Extract the (x, y) coordinate from the center of the cell holding the provided text.  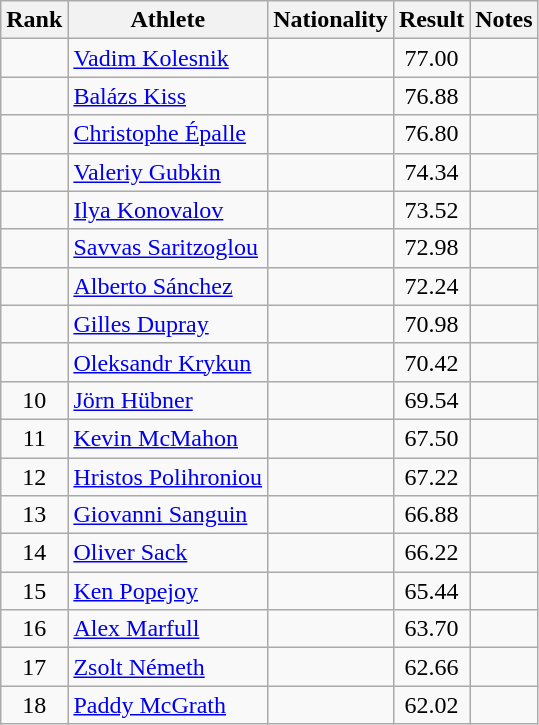
Savvas Saritzoglou (168, 248)
69.54 (431, 400)
Kevin McMahon (168, 438)
17 (34, 667)
Oleksandr Krykun (168, 362)
66.88 (431, 515)
Notes (504, 20)
Christophe Épalle (168, 134)
62.66 (431, 667)
72.24 (431, 286)
16 (34, 629)
Vadim Kolesnik (168, 58)
14 (34, 553)
70.98 (431, 324)
Oliver Sack (168, 553)
67.50 (431, 438)
65.44 (431, 591)
77.00 (431, 58)
66.22 (431, 553)
Gilles Dupray (168, 324)
72.98 (431, 248)
Athlete (168, 20)
62.02 (431, 705)
Result (431, 20)
12 (34, 477)
Hristos Polihroniou (168, 477)
Valeriy Gubkin (168, 172)
Alberto Sánchez (168, 286)
18 (34, 705)
Alex Marfull (168, 629)
15 (34, 591)
10 (34, 400)
76.80 (431, 134)
Ilya Konovalov (168, 210)
73.52 (431, 210)
Rank (34, 20)
Zsolt Németh (168, 667)
13 (34, 515)
74.34 (431, 172)
Giovanni Sanguin (168, 515)
70.42 (431, 362)
11 (34, 438)
76.88 (431, 96)
Jörn Hübner (168, 400)
Balázs Kiss (168, 96)
63.70 (431, 629)
Nationality (331, 20)
67.22 (431, 477)
Ken Popejoy (168, 591)
Paddy McGrath (168, 705)
